Capture the cell that displays the provided text and extract its [X, Y] central coordinate. 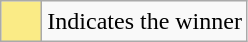
Indicates the winner [145, 22]
